Provide the (x, y) coordinate of the cell's center where the given text is located.  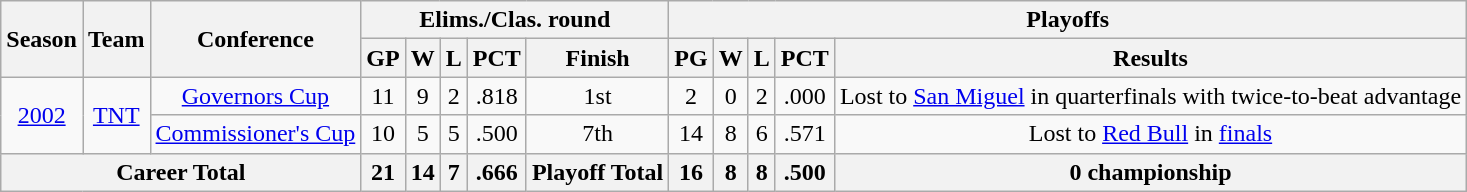
Governors Cup (256, 96)
Conference (256, 39)
PG (691, 58)
Lost to San Miguel in quarterfinals with twice-to-beat advantage (1150, 96)
Playoff Total (597, 172)
Commissioner's Cup (256, 134)
9 (422, 96)
7th (597, 134)
.571 (804, 134)
GP (383, 58)
16 (691, 172)
11 (383, 96)
0 (730, 96)
Results (1150, 58)
TNT (116, 115)
Playoffs (1068, 20)
.000 (804, 96)
.818 (496, 96)
Finish (597, 58)
Season (42, 39)
Elims./Clas. round (515, 20)
21 (383, 172)
2002 (42, 115)
1st (597, 96)
Lost to Red Bull in finals (1150, 134)
Career Total (181, 172)
10 (383, 134)
6 (762, 134)
Team (116, 39)
0 championship (1150, 172)
7 (454, 172)
.666 (496, 172)
